Extract the [X, Y] coordinate from the center of the cell holding the provided text.  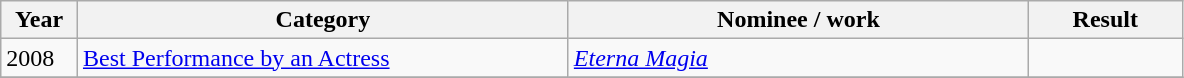
Best Performance by an Actress [322, 58]
Category [322, 20]
Eterna Magia [798, 58]
Year [40, 20]
Nominee / work [798, 20]
2008 [40, 58]
Result [1106, 20]
